Determine the [x, y] coordinate at the center of the cell enclosing the given text.  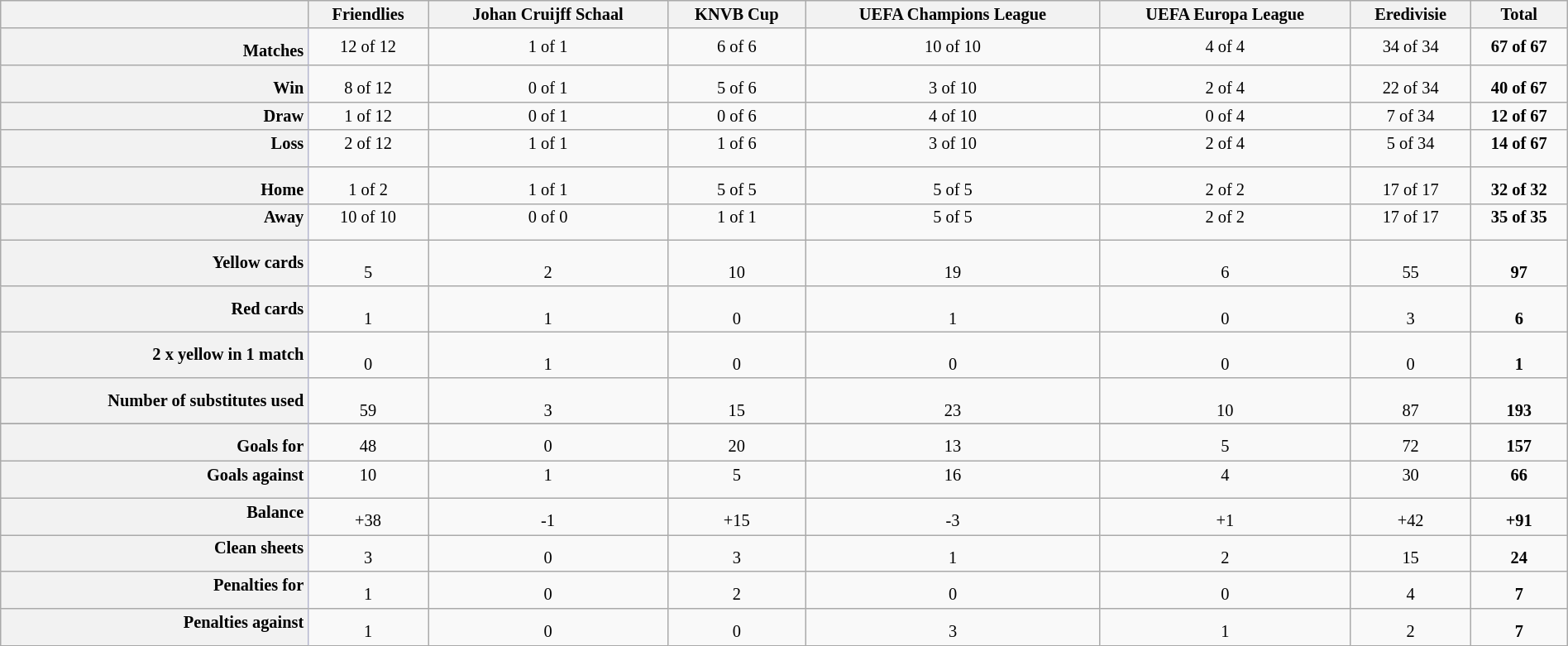
+38 [368, 516]
Johan Cruijff Schaal [547, 14]
19 [953, 264]
157 [1518, 443]
59 [368, 401]
+91 [1518, 516]
-3 [953, 516]
+15 [736, 516]
35 of 35 [1518, 222]
0 of 4 [1226, 116]
UEFA Champions League [953, 14]
1 of 6 [736, 149]
40 of 67 [1518, 84]
KNVB Cup [736, 14]
32 of 32 [1518, 185]
0 of 6 [736, 116]
Win [154, 84]
193 [1518, 401]
1 of 2 [368, 185]
97 [1518, 264]
0 of 0 [547, 222]
34 of 34 [1411, 46]
48 [368, 443]
Goals for [154, 443]
7 of 34 [1411, 116]
Total [1518, 14]
13 [953, 443]
30 [1411, 480]
5 of 34 [1411, 149]
Away [154, 222]
Penalties against [154, 627]
24 [1518, 553]
20 [736, 443]
Home [154, 185]
4 of 4 [1226, 46]
72 [1411, 443]
22 of 34 [1411, 84]
55 [1411, 264]
Penalties for [154, 591]
+42 [1411, 516]
6 of 6 [736, 46]
Number of substitutes used [154, 401]
8 of 12 [368, 84]
14 of 67 [1518, 149]
UEFA Europa League [1226, 14]
16 [953, 480]
Goals against [154, 480]
66 [1518, 480]
12 of 12 [368, 46]
Friendlies [368, 14]
Balance [154, 516]
Red cards [154, 309]
2 of 12 [368, 149]
12 of 67 [1518, 116]
23 [953, 401]
Loss [154, 149]
5 of 6 [736, 84]
Draw [154, 116]
Clean sheets [154, 553]
67 of 67 [1518, 46]
2 x yellow in 1 match [154, 356]
+1 [1226, 516]
4 of 10 [953, 116]
1 of 12 [368, 116]
Matches [154, 46]
87 [1411, 401]
Eredivisie [1411, 14]
-1 [547, 516]
Yellow cards [154, 264]
